Find where the given text appears and provide that cell's center as [X, Y] coordinate. 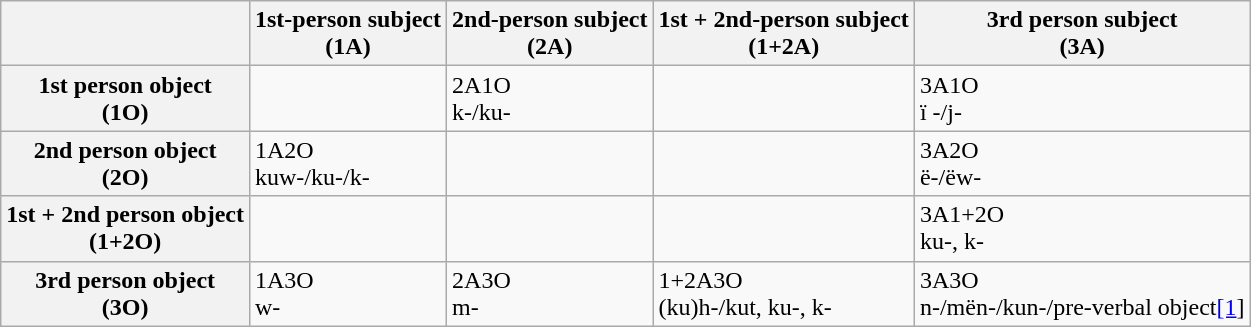
2A1Ok-/ku- [550, 98]
2nd-person subject(2A) [550, 34]
3rd person subject(3A) [1082, 34]
1A3Ow- [348, 294]
3A1Oï -/j- [1082, 98]
1st-person subject(1A) [348, 34]
3A2Oë-/ëw- [1082, 164]
1+2A3O(ku)h-/kut, ku-, k- [784, 294]
3A1+2Oku-, k- [1082, 228]
3rd person object(3O) [126, 294]
1A2Okuw-/ku-/k- [348, 164]
1st + 2nd person object(1+2O) [126, 228]
2nd person object(2O) [126, 164]
2A3Om- [550, 294]
3A3On-/mën-/kun-/pre-verbal object[1] [1082, 294]
1st + 2nd-person subject(1+2A) [784, 34]
1st person object(1O) [126, 98]
